Return (X, Y) of the center of cell containing provided text 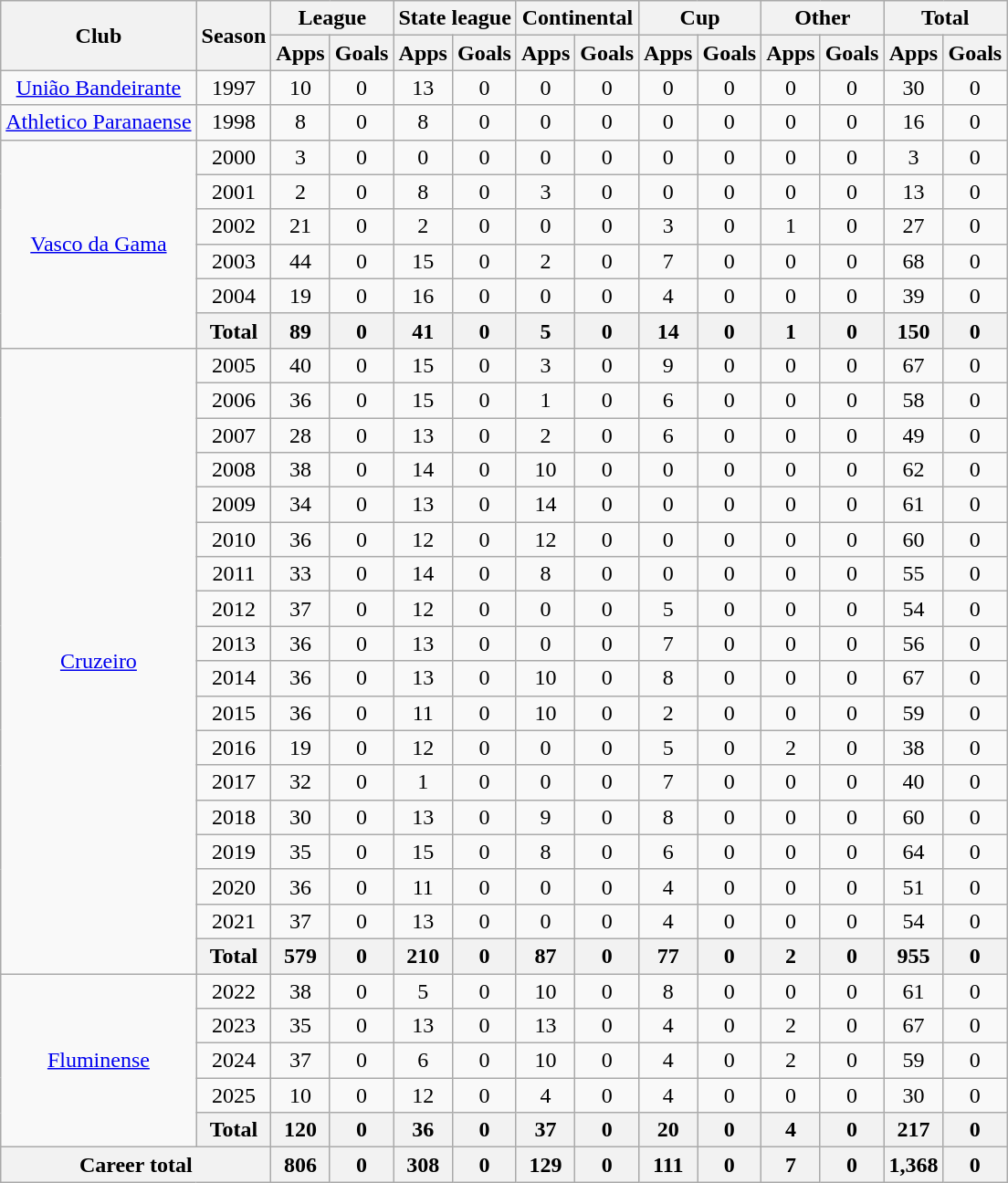
89 (300, 330)
2008 (234, 470)
2002 (234, 226)
39 (913, 296)
87 (545, 956)
77 (668, 956)
1,368 (913, 1165)
2000 (234, 157)
955 (913, 956)
Athletico Paranaense (99, 122)
União Bandeirante (99, 88)
2004 (234, 296)
State league (455, 18)
34 (300, 505)
Continental (577, 18)
2019 (234, 852)
51 (913, 886)
2013 (234, 644)
League (332, 18)
2024 (234, 1061)
308 (423, 1165)
806 (300, 1165)
55 (913, 574)
150 (913, 330)
28 (300, 435)
120 (300, 1130)
2005 (234, 365)
2018 (234, 817)
Fluminense (99, 1060)
2007 (234, 435)
129 (545, 1165)
2015 (234, 713)
33 (300, 574)
Season (234, 36)
111 (668, 1165)
68 (913, 261)
1998 (234, 122)
2016 (234, 748)
2014 (234, 678)
2012 (234, 609)
2009 (234, 505)
210 (423, 956)
2006 (234, 400)
217 (913, 1130)
1997 (234, 88)
Career total (136, 1165)
56 (913, 644)
2021 (234, 921)
20 (668, 1130)
Cruzeiro (99, 661)
21 (300, 226)
2001 (234, 192)
64 (913, 852)
41 (423, 330)
Cup (700, 18)
2003 (234, 261)
32 (300, 782)
2025 (234, 1095)
2020 (234, 886)
2011 (234, 574)
579 (300, 956)
2023 (234, 1026)
Other (823, 18)
2017 (234, 782)
Vasco da Gama (99, 244)
27 (913, 226)
49 (913, 435)
2010 (234, 539)
2022 (234, 990)
58 (913, 400)
62 (913, 470)
44 (300, 261)
Club (99, 36)
